Capture the cell that displays the provided text and extract its (X, Y) central coordinate. 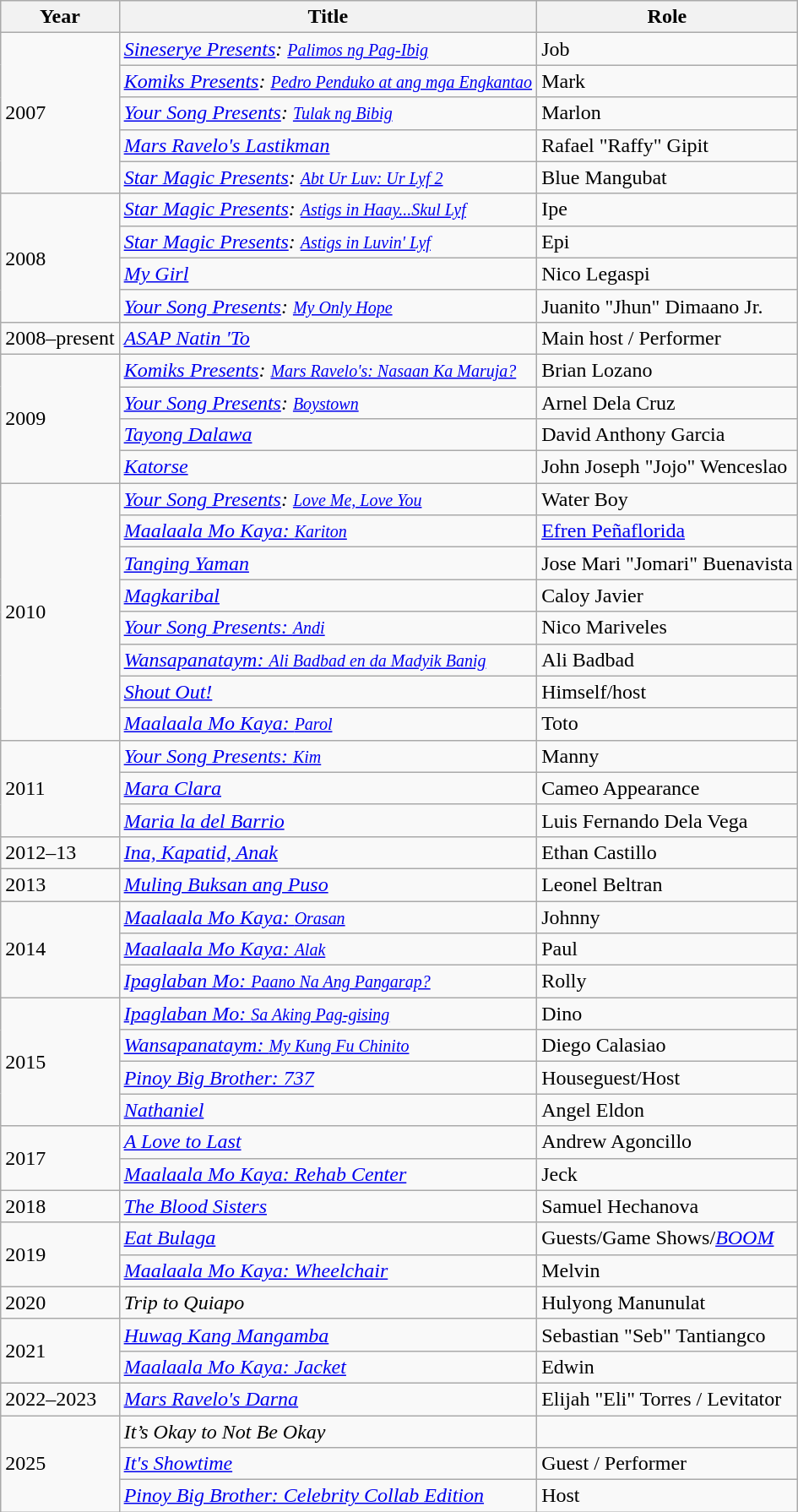
Star Magic Presents: Abt Ur Luv: Ur Lyf 2 (328, 177)
Cameo Appearance (667, 788)
Dino (667, 1014)
Star Magic Presents: Astigs in Luvin' Lyf (328, 242)
John Joseph "Jojo" Wenceslao (667, 467)
2017 (60, 1158)
Edwin (667, 1367)
Maalaala Mo Kaya: Orasan (328, 916)
Himself/host (667, 692)
Maalaala Mo Kaya: Wheelchair (328, 1270)
Ipaglaban Mo: Paano Na Ang Pangarap? (328, 982)
Shout Out! (328, 692)
2019 (60, 1254)
Maria la del Barrio (328, 820)
Pinoy Big Brother: 737 (328, 1078)
Maalaala Mo Kaya: Parol (328, 724)
Hulyong Manunulat (667, 1303)
My Girl (328, 274)
Your Song Presents: Kim (328, 756)
It's Showtime (328, 1464)
Main host / Performer (667, 338)
Brian Lozano (667, 370)
It’s Okay to Not Be Okay (328, 1432)
David Anthony Garcia (667, 435)
Year (60, 17)
Maalaala Mo Kaya: Alak (328, 949)
Mara Clara (328, 788)
Your Song Presents: Boystown (328, 403)
Maalaala Mo Kaya: Kariton (328, 531)
Your Song Presents: My Only Hope (328, 306)
2021 (60, 1351)
Nathaniel (328, 1110)
Wansapanataym: Ali Badbad en da Madyik Banig (328, 660)
2009 (60, 418)
Star Magic Presents: Astigs in Haay...Skul Lyf (328, 209)
Maalaala Mo Kaya: Rehab Center (328, 1174)
Ali Badbad (667, 660)
Marlon (667, 113)
Ina, Kapatid, Anak (328, 852)
2025 (60, 1464)
2014 (60, 949)
Sineserye Presents: Palimos ng Pag-Ibig (328, 49)
2015 (60, 1062)
2008 (60, 258)
Guests/Game Shows/BOOM (667, 1238)
Houseguest/Host (667, 1078)
Rafael "Raffy" Gipit (667, 145)
Guest / Performer (667, 1464)
Your Song Presents: Love Me, Love You (328, 499)
Komiks Presents: Mars Ravelo's: Nasaan Ka Maruja? (328, 370)
2008–present (60, 338)
Mars Ravelo's Lastikman (328, 145)
Ethan Castillo (667, 852)
Maalaala Mo Kaya: Jacket (328, 1367)
Jose Mari "Jomari" Buenavista (667, 563)
Blue Mangubat (667, 177)
Efren Peñaflorida (667, 531)
Jeck (667, 1174)
Komiks Presents: Pedro Penduko at ang mga Engkantao (328, 81)
Wansapanataym: My Kung Fu Chinito (328, 1046)
Leonel Beltran (667, 884)
Mark (667, 81)
2007 (60, 113)
Sebastian "Seb" Tantiangco (667, 1335)
Water Boy (667, 499)
Huwag Kang Mangamba (328, 1335)
Paul (667, 949)
Caloy Javier (667, 596)
Your Song Presents: Tulak ng Bibig (328, 113)
Role (667, 17)
2022–2023 (60, 1399)
Pinoy Big Brother: Celebrity Collab Edition (328, 1496)
A Love to Last (328, 1142)
Luis Fernando Dela Vega (667, 820)
Diego Calasiao (667, 1046)
Host (667, 1496)
Trip to Quiapo (328, 1303)
Andrew Agoncillo (667, 1142)
Elijah "Eli" Torres / Levitator (667, 1399)
2010 (60, 612)
Your Song Presents: Andi (328, 628)
Muling Buksan ang Puso (328, 884)
Samuel Hechanova (667, 1206)
Johnny (667, 916)
Manny (667, 756)
2011 (60, 788)
Tayong Dalawa (328, 435)
Arnel Dela Cruz (667, 403)
Nico Legaspi (667, 274)
2020 (60, 1303)
Melvin (667, 1270)
Tanging Yaman (328, 563)
Job (667, 49)
Juanito "Jhun" Dimaano Jr. (667, 306)
2018 (60, 1206)
The Blood Sisters (328, 1206)
Angel Eldon (667, 1110)
Rolly (667, 982)
Epi (667, 242)
Ipe (667, 209)
2012–13 (60, 852)
Eat Bulaga (328, 1238)
Ipaglaban Mo: Sa Aking Pag-gising (328, 1014)
Mars Ravelo's Darna (328, 1399)
ASAP Natin 'To (328, 338)
Toto (667, 724)
Nico Mariveles (667, 628)
Katorse (328, 467)
Title (328, 17)
Magkaribal (328, 596)
2013 (60, 884)
